Return (x, y) of the center of cell containing provided text 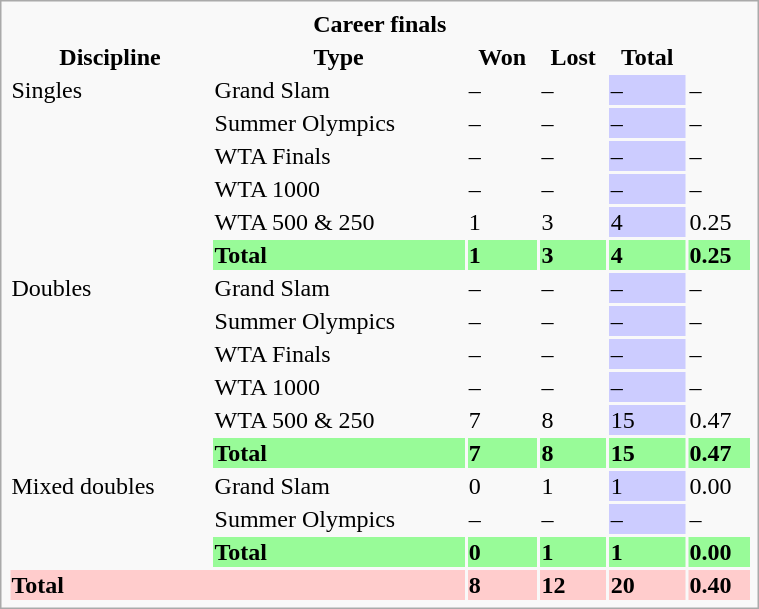
Doubles (110, 370)
0.40 (719, 585)
Discipline (110, 57)
Mixed doubles (110, 519)
Career finals (380, 24)
Singles (110, 172)
Won (502, 57)
12 (573, 585)
Lost (573, 57)
20 (647, 585)
Type (338, 57)
